Find where the given text appears and provide that cell's center as [x, y] coordinate. 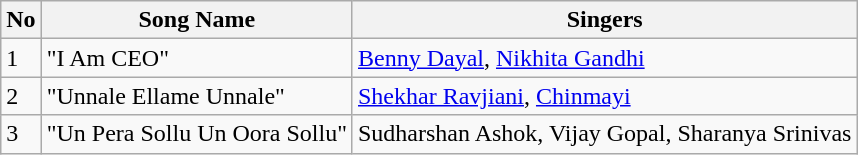
Shekhar Ravjiani, Chinmayi [604, 96]
"Un Pera Sollu Un Oora Sollu" [196, 134]
Song Name [196, 20]
3 [21, 134]
"Unnale Ellame Unnale" [196, 96]
"I Am CEO" [196, 58]
Benny Dayal, Nikhita Gandhi [604, 58]
Singers [604, 20]
1 [21, 58]
No [21, 20]
2 [21, 96]
Sudharshan Ashok, Vijay Gopal, Sharanya Srinivas [604, 134]
